Identify which cell holds the provided text, then report its (X, Y) central coordinate. 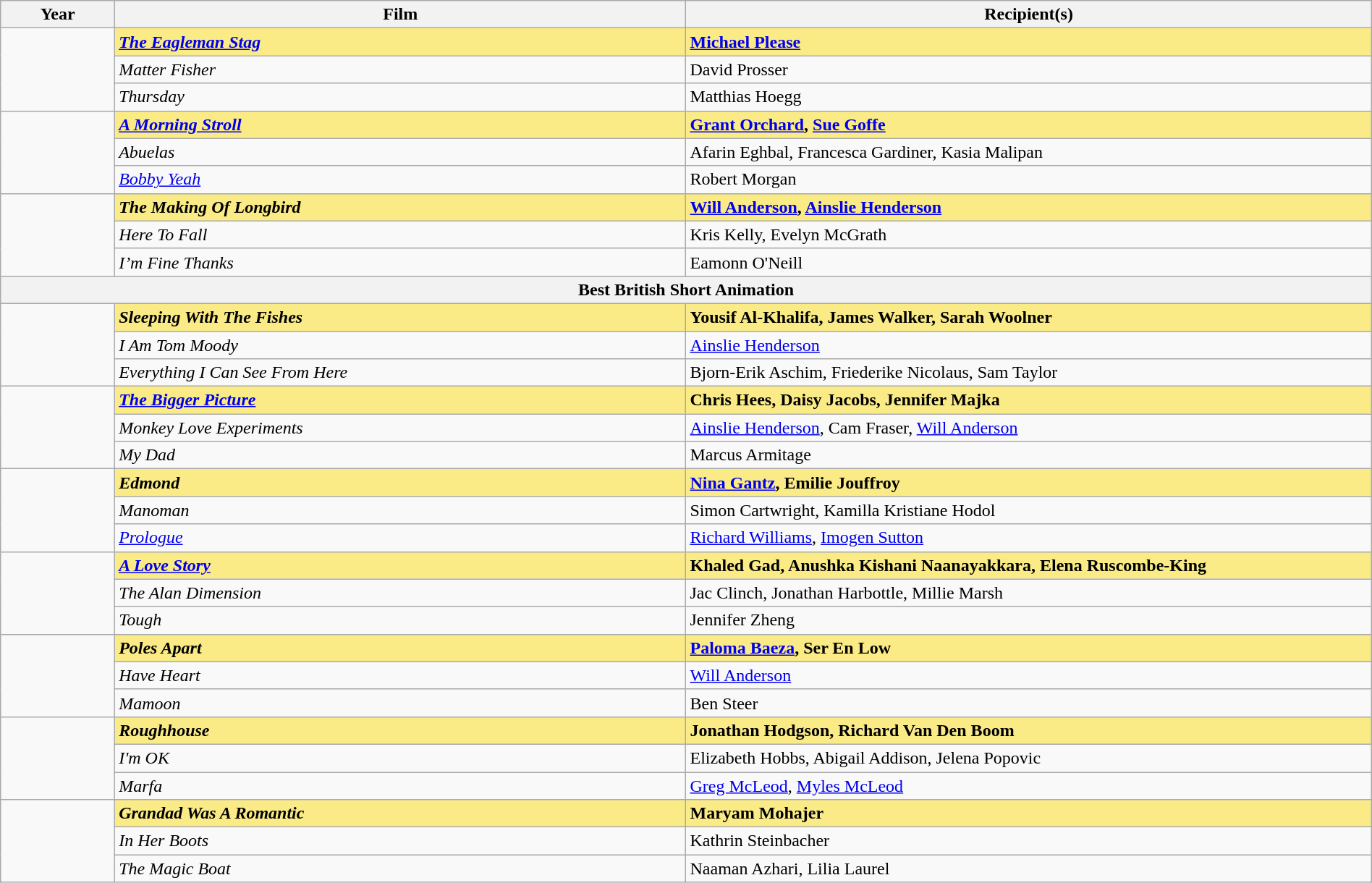
Recipient(s) (1029, 14)
In Her Boots (401, 841)
Richard Williams, Imogen Sutton (1029, 538)
Yousif Al-Khalifa, James Walker, Sarah Woolner (1029, 317)
Matter Fisher (401, 69)
Chris Hees, Daisy Jacobs, Jennifer Majka (1029, 400)
Naaman Azhari, Lilia Laurel (1029, 869)
Grandad Was A Romantic (401, 814)
Thursday (401, 97)
Jac Clinch, Jonathan Harbottle, Millie Marsh (1029, 593)
A Morning Stroll (401, 124)
Ben Steer (1029, 703)
Abuelas (401, 152)
Marfa (401, 785)
Everything I Can See From Here (401, 373)
Prologue (401, 538)
Best British Short Animation (686, 290)
Here To Fall (401, 235)
Bobby Yeah (401, 179)
Mamoon (401, 703)
Michael Please (1029, 42)
The Alan Dimension (401, 593)
Monkey Love Experiments (401, 428)
Nina Gantz, Emilie Jouffroy (1029, 483)
Ainslie Henderson (1029, 345)
Will Anderson, Ainslie Henderson (1029, 207)
Elizabeth Hobbs, Abigail Addison, Jelena Popovic (1029, 758)
Poles Apart (401, 648)
Jennifer Zheng (1029, 620)
Edmond (401, 483)
Jonathan Hodgson, Richard Van Den Boom (1029, 730)
Tough (401, 620)
Film (401, 14)
Will Anderson (1029, 675)
Simon Cartwright, Kamilla Kristiane Hodol (1029, 510)
Kathrin Steinbacher (1029, 841)
David Prosser (1029, 69)
Have Heart (401, 675)
The Bigger Picture (401, 400)
Roughhouse (401, 730)
I'm OK (401, 758)
Maryam Mohajer (1029, 814)
Year (58, 14)
Matthias Hoegg (1029, 97)
Paloma Baeza, Ser En Low (1029, 648)
My Dad (401, 455)
Manoman (401, 510)
I Am Tom Moody (401, 345)
Ainslie Henderson, Cam Fraser, Will Anderson (1029, 428)
The Making Of Longbird (401, 207)
Bjorn-Erik Aschim, Friederike Nicolaus, Sam Taylor (1029, 373)
A Love Story (401, 565)
The Magic Boat (401, 869)
I’m Fine Thanks (401, 262)
Kris Kelly, Evelyn McGrath (1029, 235)
Sleeping With The Fishes (401, 317)
Grant Orchard, Sue Goffe (1029, 124)
Khaled Gad, Anushka Kishani Naanayakkara, Elena Ruscombe-King (1029, 565)
Afarin Eghbal, Francesca Gardiner, Kasia Malipan (1029, 152)
Greg McLeod, Myles McLeod (1029, 785)
Eamonn O'Neill (1029, 262)
Marcus Armitage (1029, 455)
The Eagleman Stag (401, 42)
Robert Morgan (1029, 179)
